Return (x, y) of the center of cell containing provided text 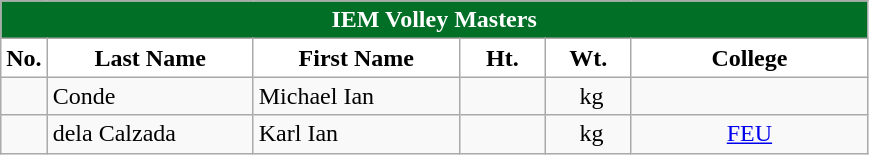
College (749, 58)
Ht. (502, 58)
FEU (749, 134)
First Name (356, 58)
dela Calzada (150, 134)
Karl Ian (356, 134)
Michael Ian (356, 96)
IEM Volley Masters (434, 20)
Conde (150, 96)
Wt. (588, 58)
Last Name (150, 58)
No. (24, 58)
